Capture the cell that displays the provided text and extract its [X, Y] central coordinate. 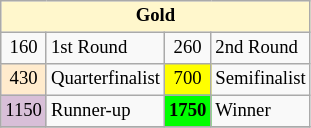
Winner [260, 112]
260 [187, 48]
Gold [156, 16]
Quarterfinalist [105, 80]
700 [187, 80]
1750 [187, 112]
Semifinalist [260, 80]
Runner-up [105, 112]
430 [24, 80]
2nd Round [260, 48]
1150 [24, 112]
1st Round [105, 48]
160 [24, 48]
